Output the [X, Y] coordinate of the center of the cell containing the given text.  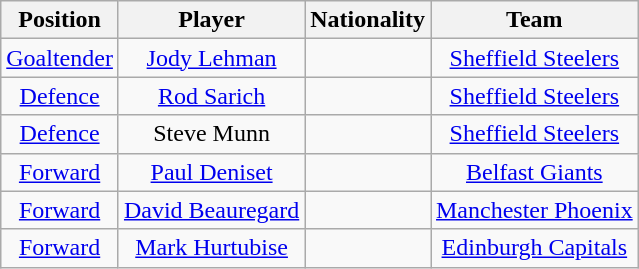
Steve Munn [211, 134]
Jody Lehman [211, 58]
Goaltender [60, 58]
Nationality [368, 20]
David Beauregard [211, 210]
Belfast Giants [534, 172]
Position [60, 20]
Player [211, 20]
Rod Sarich [211, 96]
Paul Deniset [211, 172]
Manchester Phoenix [534, 210]
Edinburgh Capitals [534, 248]
Team [534, 20]
Mark Hurtubise [211, 248]
